Detect which cell encompasses the target text, then output its (X, Y) center coordinate. 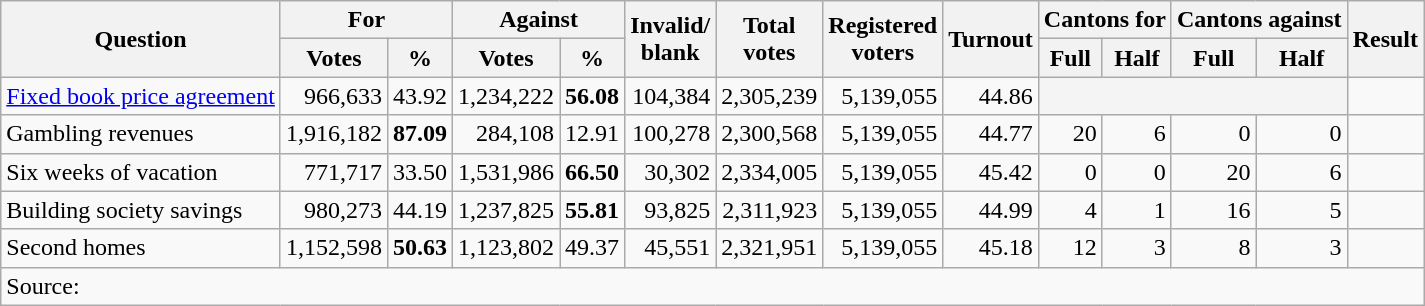
87.09 (420, 134)
Gambling revenues (141, 134)
45.18 (991, 248)
771,717 (334, 172)
1 (1136, 210)
66.50 (592, 172)
For (366, 20)
Registeredvoters (883, 39)
Fixed book price agreement (141, 96)
Turnout (991, 39)
2,311,923 (770, 210)
93,825 (670, 210)
2,321,951 (770, 248)
55.81 (592, 210)
Question (141, 39)
16 (1214, 210)
45,551 (670, 248)
4 (1070, 210)
1,234,222 (506, 96)
Second homes (141, 248)
980,273 (334, 210)
50.63 (420, 248)
1,916,182 (334, 134)
2,305,239 (770, 96)
284,108 (506, 134)
Building society savings (141, 210)
12 (1070, 248)
5 (1302, 210)
33.50 (420, 172)
2,300,568 (770, 134)
Result (1385, 39)
44.77 (991, 134)
Totalvotes (770, 39)
44.99 (991, 210)
43.92 (420, 96)
Cantons for (1104, 20)
Source: (712, 286)
Cantons against (1259, 20)
Invalid/blank (670, 39)
100,278 (670, 134)
45.42 (991, 172)
44.19 (420, 210)
1,152,598 (334, 248)
104,384 (670, 96)
2,334,005 (770, 172)
Six weeks of vacation (141, 172)
1,237,825 (506, 210)
1,123,802 (506, 248)
49.37 (592, 248)
12.91 (592, 134)
30,302 (670, 172)
966,633 (334, 96)
8 (1214, 248)
44.86 (991, 96)
Against (539, 20)
56.08 (592, 96)
1,531,986 (506, 172)
